Return the (x, y) coordinate for the center point of the cell that contains the specified text.  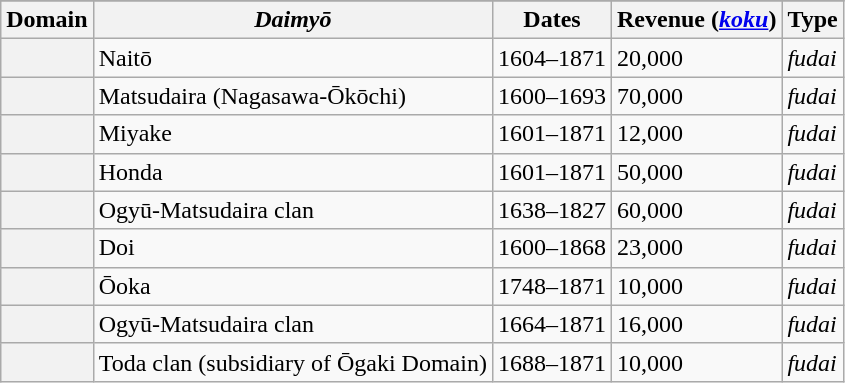
1600–1868 (552, 248)
Honda (292, 172)
Revenue (koku) (697, 20)
12,000 (697, 134)
Daimyō (292, 20)
Toda clan (subsidiary of Ōgaki Domain) (292, 362)
Ōoka (292, 286)
60,000 (697, 210)
16,000 (697, 324)
20,000 (697, 58)
1688–1871 (552, 362)
1638–1827 (552, 210)
Miyake (292, 134)
Doi (292, 248)
1600–1693 (552, 96)
Naitō (292, 58)
23,000 (697, 248)
Domain (47, 20)
1664–1871 (552, 324)
1748–1871 (552, 286)
Matsudaira (Nagasawa-Ōkōchi) (292, 96)
Dates (552, 20)
50,000 (697, 172)
1604–1871 (552, 58)
70,000 (697, 96)
Type (812, 20)
